Scan for the cell matching the given text and deliver its (x, y) coordinate at center. 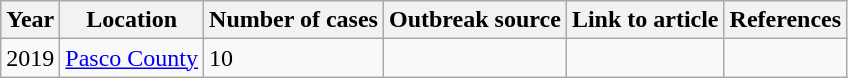
Link to article (645, 20)
2019 (30, 58)
References (786, 20)
Location (132, 20)
Number of cases (294, 20)
Outbreak source (474, 20)
Pasco County (132, 58)
Year (30, 20)
10 (294, 58)
